Determine the (x, y) coordinate at the center of the cell enclosing the given text.  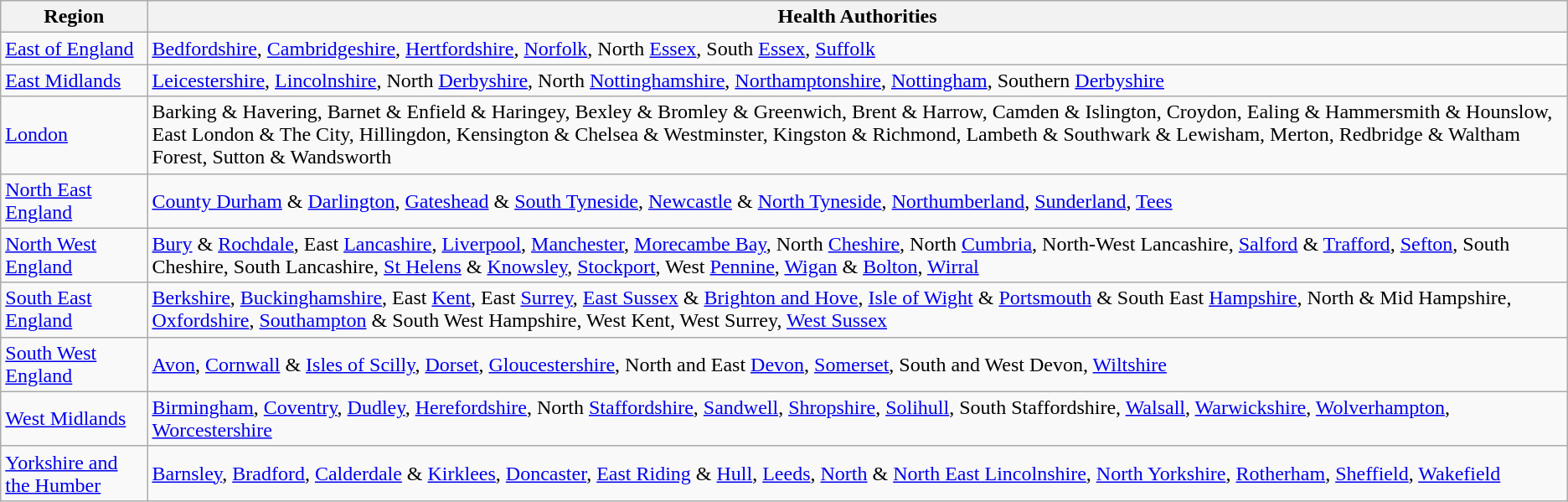
Region (74, 17)
Yorkshire and the Humber (74, 473)
Avon, Cornwall & Isles of Scilly, Dorset, Gloucestershire, North and East Devon, Somerset, South and West Devon, Wiltshire (858, 364)
West Midlands (74, 419)
South West England (74, 364)
East Midlands (74, 80)
London (74, 135)
North East England (74, 201)
Bedfordshire, Cambridgeshire, Hertfordshire, Norfolk, North Essex, South Essex, Suffolk (858, 49)
Health Authorities (858, 17)
East of England (74, 49)
South East England (74, 310)
County Durham & Darlington, Gateshead & South Tyneside, Newcastle & North Tyneside, Northumberland, Sunderland, Tees (858, 201)
Leicestershire, Lincolnshire, North Derbyshire, North Nottinghamshire, Northamptonshire, Nottingham, Southern Derbyshire (858, 80)
North West England (74, 255)
